For the text-containing cell, return its midpoint in (X, Y) coordinate format. 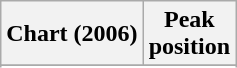
Chart (2006) (72, 34)
Peakposition (189, 34)
